Determine the (x, y) coordinate at the center of the cell enclosing the given text.  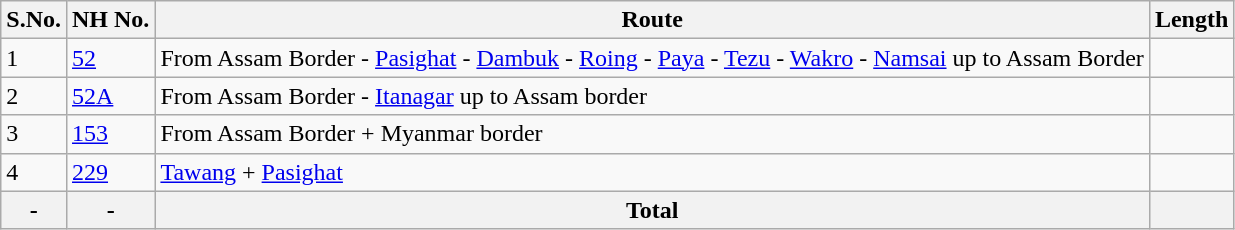
Route (652, 20)
Length (1191, 20)
From Assam Border - Itanagar up to Assam border (652, 96)
52A (110, 96)
S.No. (34, 20)
52 (110, 58)
From Assam Border - Pasighat - Dambuk - Roing - Paya - Tezu - Wakro - Namsai up to Assam Border (652, 58)
NH No. (110, 20)
4 (34, 172)
3 (34, 134)
2 (34, 96)
229 (110, 172)
From Assam Border + Myanmar border (652, 134)
Tawang + Pasighat (652, 172)
Total (652, 210)
153 (110, 134)
1 (34, 58)
